Extract the [x, y] coordinate from the center of the cell holding the provided text.  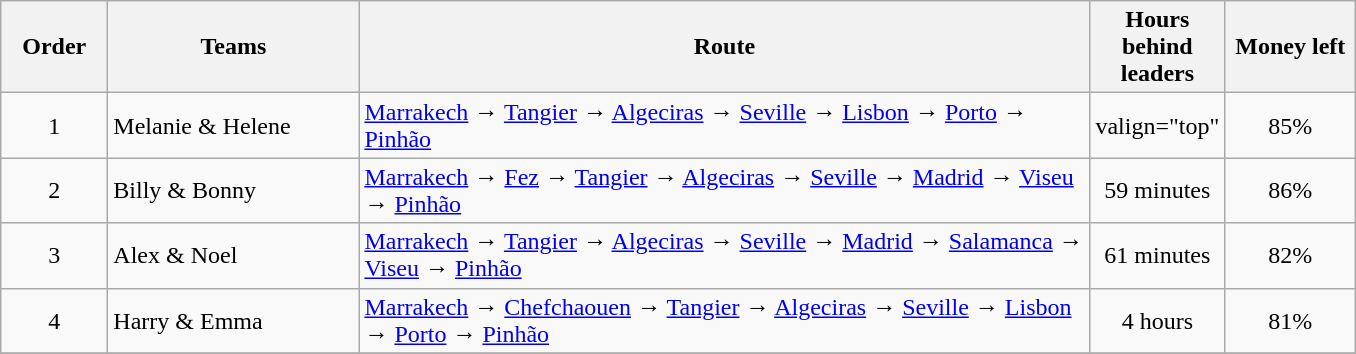
Marrakech → Tangier → Algeciras → Seville → Madrid → Salamanca → Viseu → Pinhão [724, 256]
85% [1290, 126]
2 [54, 190]
Teams [234, 47]
4 [54, 320]
59 minutes [1158, 190]
4 hours [1158, 320]
Hours behind leaders [1158, 47]
Marrakech → Fez → Tangier → Algeciras → Seville → Madrid → Viseu → Pinhão [724, 190]
Billy & Bonny [234, 190]
Route [724, 47]
3 [54, 256]
Marrakech → Tangier → Algeciras → Seville → Lisbon → Porto → Pinhão [724, 126]
Marrakech → Chefchaouen → Tangier → Algeciras → Seville → Lisbon → Porto → Pinhão [724, 320]
61 minutes [1158, 256]
1 [54, 126]
Harry & Emma [234, 320]
82% [1290, 256]
81% [1290, 320]
Alex & Noel [234, 256]
86% [1290, 190]
valign="top" [1158, 126]
Order [54, 47]
Money left [1290, 47]
Melanie & Helene [234, 126]
